Return [x, y] of the center of cell containing provided text 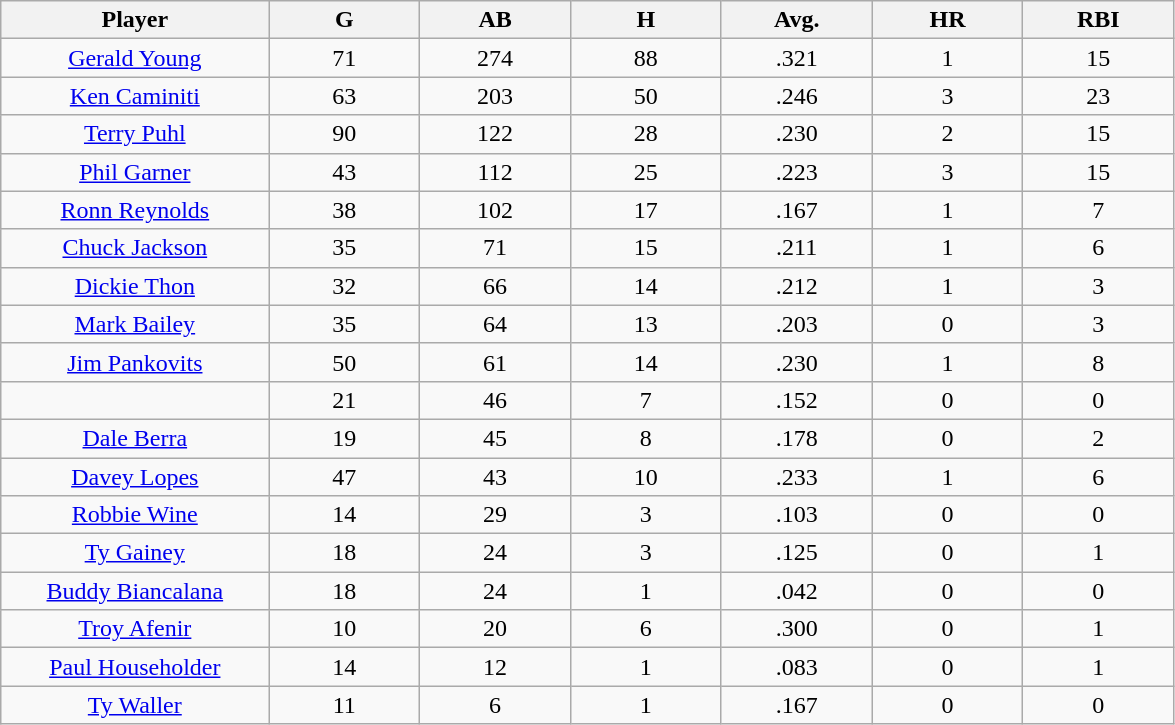
.212 [796, 286]
19 [344, 438]
Jim Pankovits [135, 362]
Buddy Biancalana [135, 591]
Dickie Thon [135, 286]
90 [344, 134]
Troy Afenir [135, 629]
.203 [796, 324]
.083 [796, 667]
38 [344, 210]
.300 [796, 629]
32 [344, 286]
46 [496, 400]
RBI [1098, 20]
G [344, 20]
63 [344, 96]
Ty Gainey [135, 553]
.152 [796, 400]
.246 [796, 96]
AB [496, 20]
21 [344, 400]
11 [344, 705]
102 [496, 210]
23 [1098, 96]
Paul Householder [135, 667]
Ken Caminiti [135, 96]
28 [646, 134]
47 [344, 477]
29 [496, 515]
25 [646, 172]
.042 [796, 591]
HR [948, 20]
112 [496, 172]
.233 [796, 477]
17 [646, 210]
.103 [796, 515]
Ronn Reynolds [135, 210]
12 [496, 667]
274 [496, 58]
122 [496, 134]
Chuck Jackson [135, 248]
203 [496, 96]
Phil Garner [135, 172]
Gerald Young [135, 58]
Robbie Wine [135, 515]
.321 [796, 58]
88 [646, 58]
.178 [796, 438]
H [646, 20]
61 [496, 362]
64 [496, 324]
Player [135, 20]
Mark Bailey [135, 324]
.125 [796, 553]
.223 [796, 172]
Davey Lopes [135, 477]
20 [496, 629]
Terry Puhl [135, 134]
66 [496, 286]
.211 [796, 248]
45 [496, 438]
Ty Waller [135, 705]
Avg. [796, 20]
Dale Berra [135, 438]
13 [646, 324]
